Search for the cell housing the specified text and yield its [x, y] center coordinate. 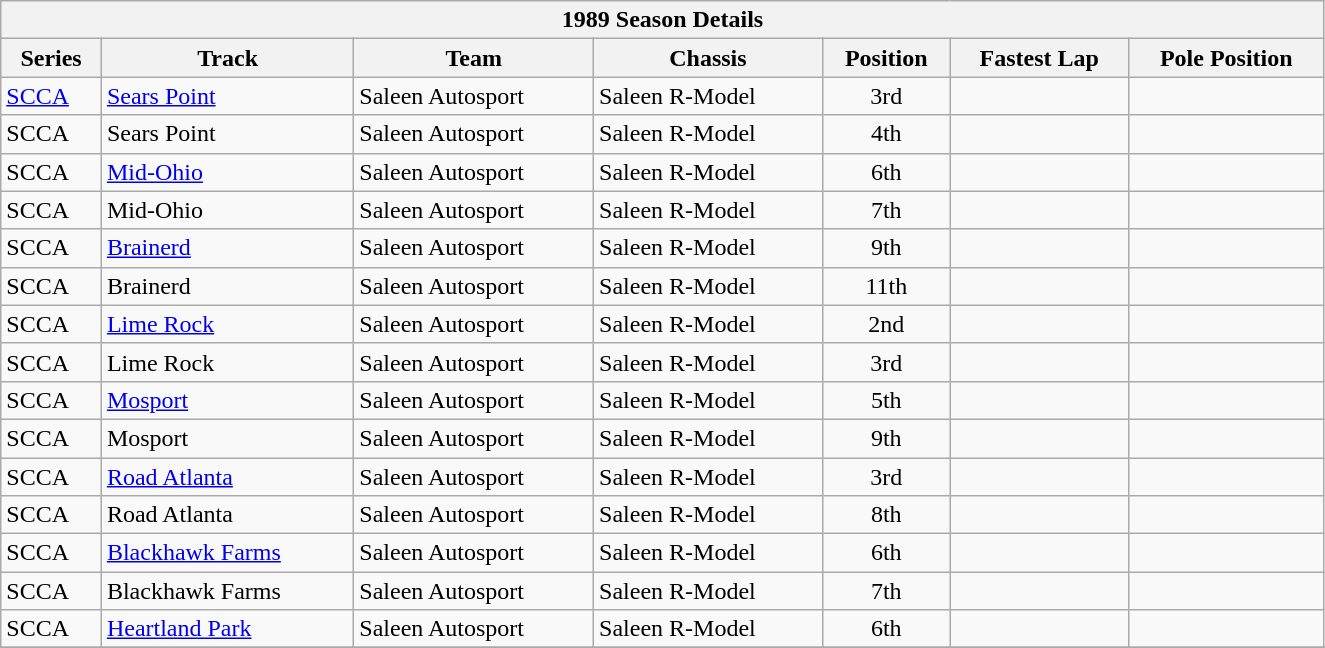
4th [886, 134]
Position [886, 58]
Chassis [708, 58]
2nd [886, 324]
Pole Position [1226, 58]
8th [886, 515]
5th [886, 400]
1989 Season Details [663, 20]
11th [886, 286]
Track [227, 58]
Fastest Lap [1039, 58]
Heartland Park [227, 629]
Series [52, 58]
Team [474, 58]
